Determine the [X, Y] coordinate at the center of the cell enclosing the given text.  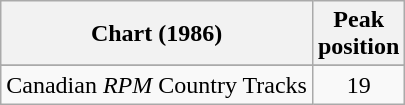
Canadian RPM Country Tracks [157, 85]
19 [358, 85]
Chart (1986) [157, 34]
Peakposition [358, 34]
